Detect which cell encompasses the target text, then output its (X, Y) center coordinate. 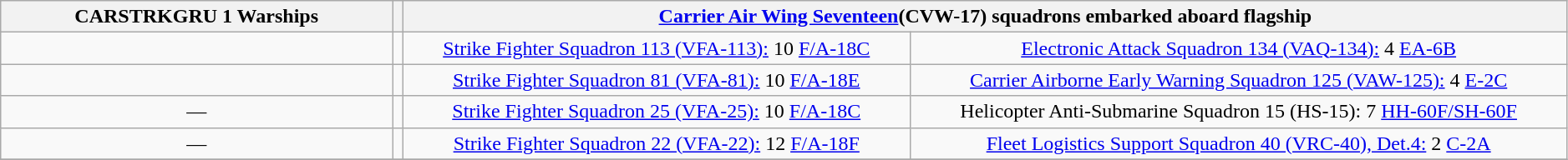
Strike Fighter Squadron 81 (VFA-81): 10 F/A-18E (657, 80)
Strike Fighter Squadron 25 (VFA-25): 10 F/A-18C (657, 112)
CARSTRKGRU 1 Warships (197, 17)
Strike Fighter Squadron 22 (VFA-22): 12 F/A-18F (657, 143)
Carrier Air Wing Seventeen(CVW-17) squadrons embarked aboard flagship (985, 17)
Fleet Logistics Support Squadron 40 (VRC-40), Det.4: 2 C-2A (1238, 143)
Helicopter Anti-Submarine Squadron 15 (HS-15): 7 HH-60F/SH-60F (1238, 112)
Strike Fighter Squadron 113 (VFA-113): 10 F/A-18C (657, 48)
Electronic Attack Squadron 134 (VAQ-134): 4 EA-6B (1238, 48)
Carrier Airborne Early Warning Squadron 125 (VAW-125): 4 E-2C (1238, 80)
